Scan for the cell matching the given text and deliver its [x, y] coordinate at center. 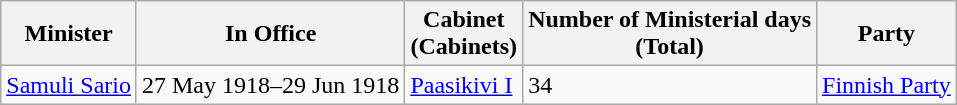
Samuli Sario [69, 85]
Number of Ministerial days (Total) [670, 34]
Paasikivi I [464, 85]
27 May 1918–29 Jun 1918 [270, 85]
Finnish Party [887, 85]
Minister [69, 34]
Cabinet(Cabinets) [464, 34]
34 [670, 85]
Party [887, 34]
In Office [270, 34]
